For the text-containing cell, return its midpoint in (x, y) coordinate format. 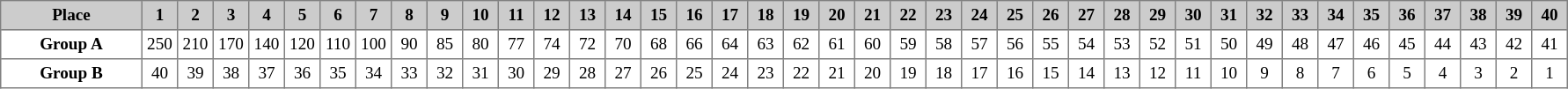
85 (444, 44)
60 (872, 44)
66 (694, 44)
Place (71, 16)
77 (516, 44)
210 (195, 44)
50 (1228, 44)
52 (1157, 44)
47 (1336, 44)
70 (623, 44)
170 (231, 44)
51 (1193, 44)
90 (409, 44)
74 (552, 44)
62 (801, 44)
48 (1300, 44)
80 (480, 44)
72 (587, 44)
Group A (71, 44)
49 (1264, 44)
68 (658, 44)
250 (159, 44)
41 (1550, 44)
43 (1478, 44)
42 (1513, 44)
56 (1015, 44)
59 (908, 44)
140 (267, 44)
120 (302, 44)
63 (766, 44)
53 (1122, 44)
55 (1051, 44)
Group B (71, 74)
100 (373, 44)
45 (1407, 44)
57 (979, 44)
64 (729, 44)
61 (837, 44)
44 (1442, 44)
54 (1086, 44)
110 (338, 44)
46 (1371, 44)
58 (943, 44)
